Search for the cell housing the specified text and yield its [X, Y] center coordinate. 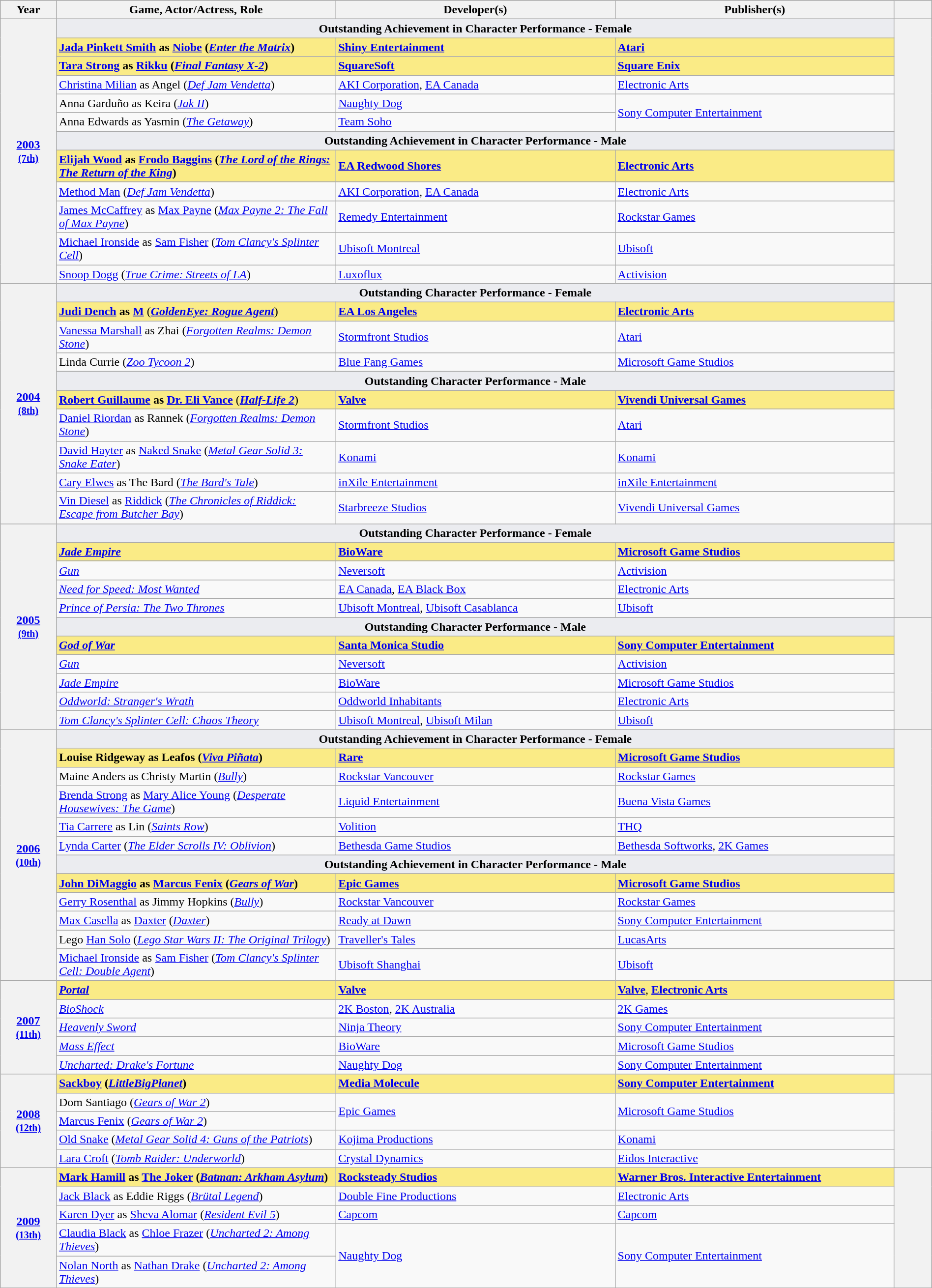
Tom Clancy's Splinter Cell: Chaos Theory [196, 720]
2K Games [755, 1009]
Sackboy (LittleBigPlanet) [196, 1083]
Anna Edwards as Yasmin (The Getaway) [196, 122]
Year [29, 10]
Kojima Productions [475, 1140]
Cary Elwes as The Bard (The Bard's Tale) [196, 482]
THQ [755, 827]
Valve, Electronic Arts [755, 990]
Mass Effect [196, 1046]
Volition [475, 827]
Remedy Entertainment [475, 216]
Rocksteady Studios [475, 1177]
2007 (11th) [29, 1027]
Double Fine Productions [475, 1196]
Luxoflux [475, 274]
LucasArts [755, 939]
Liquid Entertainment [475, 801]
Louise Ridgeway as Leafos (Viva Piñata) [196, 758]
Snoop Dogg (True Crime: Streets of LA) [196, 274]
Starbreeze Studios [475, 507]
Brenda Strong as Mary Alice Young (Desperate Housewives: The Game) [196, 801]
2004 (8th) [29, 404]
Tia Carrere as Lin (Saints Row) [196, 827]
Uncharted: Drake's Fortune [196, 1065]
Traveller's Tales [475, 939]
Ubisoft Montreal, Ubisoft Casablanca [475, 608]
Marcus Fenix (Gears of War 2) [196, 1121]
Christina Milian as Angel (Def Jam Vendetta) [196, 85]
Jack Black as Eddie Riggs (Brütal Legend) [196, 1196]
2009 (13th) [29, 1228]
Square Enix [755, 66]
Dom Santiago (Gears of War 2) [196, 1102]
EA Redwood Shores [475, 166]
Anna Garduño as Keira (Jak II) [196, 103]
Oddworld Inhabitants [475, 702]
EA Canada, EA Black Box [475, 589]
Daniel Riordan as Rannek (Forgotten Realms: Demon Stone) [196, 425]
Bethesda Game Studios [475, 846]
Prince of Persia: The Two Thrones [196, 608]
Ubisoft Montreal [475, 249]
Vanessa Marshall as Zhai (Forgotten Realms: Demon Stone) [196, 337]
Tara Strong as Rikku (Final Fantasy X-2) [196, 66]
Oddworld: Stranger's Wrath [196, 702]
Lynda Carter (The Elder Scrolls IV: Oblivion) [196, 846]
Judi Dench as M (GoldenEye: Rogue Agent) [196, 312]
Michael Ironside as Sam Fisher (Tom Clancy's Splinter Cell: Double Agent) [196, 965]
Ubisoft Shanghai [475, 965]
2006 (10th) [29, 855]
Ready at Dawn [475, 920]
EA Los Angeles [475, 312]
Rare [475, 758]
Team Soho [475, 122]
Karen Dyer as Sheva Alomar (Resident Evil 5) [196, 1214]
Method Man (Def Jam Vendetta) [196, 191]
Nolan North as Nathan Drake (Uncharted 2: Among Thieves) [196, 1271]
Lego Han Solo (Lego Star Wars II: The Original Trilogy) [196, 939]
Shiny Entertainment [475, 47]
Game, Actor/Actress, Role [196, 10]
SquareSoft [475, 66]
Ubisoft Montreal, Ubisoft Milan [475, 720]
Claudia Black as Chloe Frazer (Uncharted 2: Among Thieves) [196, 1240]
Eidos Interactive [755, 1158]
Gerry Rosenthal as Jimmy Hopkins (Bully) [196, 902]
2K Boston, 2K Australia [475, 1009]
God of War [196, 645]
2003 (7th) [29, 151]
Bethesda Softworks, 2K Games [755, 846]
Ninja Theory [475, 1027]
Publisher(s) [755, 10]
Santa Monica Studio [475, 645]
Lara Croft (Tomb Raider: Underworld) [196, 1158]
Developer(s) [475, 10]
Buena Vista Games [755, 801]
2005 (9th) [29, 626]
BioShock [196, 1009]
Crystal Dynamics [475, 1158]
Heavenly Sword [196, 1027]
2008 (12th) [29, 1121]
Maine Anders as Christy Martin (Bully) [196, 776]
Mark Hamill as The Joker (Batman: Arkham Asylum) [196, 1177]
Media Molecule [475, 1083]
Jada Pinkett Smith as Niobe (Enter the Matrix) [196, 47]
Michael Ironside as Sam Fisher (Tom Clancy's Splinter Cell) [196, 249]
James McCaffrey as Max Payne (Max Payne 2: The Fall of Max Payne) [196, 216]
Need for Speed: Most Wanted [196, 589]
Linda Currie (Zoo Tycoon 2) [196, 362]
Blue Fang Games [475, 362]
Portal [196, 990]
Warner Bros. Interactive Entertainment [755, 1177]
Elijah Wood as Frodo Baggins (The Lord of the Rings: The Return of the King) [196, 166]
David Hayter as Naked Snake (Metal Gear Solid 3: Snake Eater) [196, 457]
John DiMaggio as Marcus Fenix (Gears of War) [196, 883]
Robert Guillaume as Dr. Eli Vance (Half-Life 2) [196, 400]
Vin Diesel as Riddick (The Chronicles of Riddick: Escape from Butcher Bay) [196, 507]
Max Casella as Daxter (Daxter) [196, 920]
Old Snake (Metal Gear Solid 4: Guns of the Patriots) [196, 1140]
